Scan for the cell matching the given text and deliver its [x, y] coordinate at center. 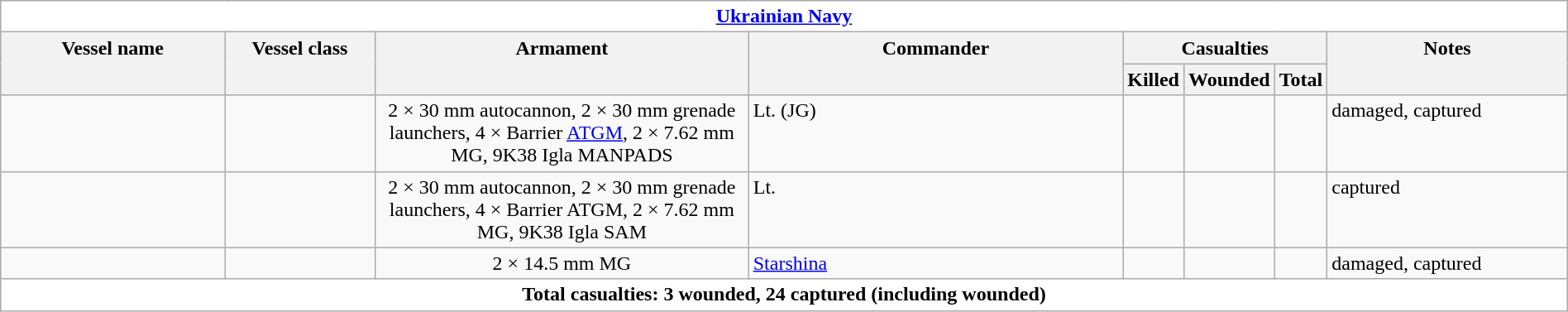
Total [1301, 79]
Notes [1447, 64]
Vessel name [112, 64]
2 × 30 mm autocannon, 2 × 30 mm grenade launchers, 4 × Barrier ATGM, 2 × 7.62 mm MG, 9K38 Igla SAM [562, 209]
Casualties [1226, 48]
Ukrainian Navy [784, 17]
Starshina [935, 263]
2 × 14.5 mm MG [562, 263]
Killed [1154, 79]
Lt. (JG) [935, 133]
captured [1447, 209]
Vessel class [300, 64]
2 × 30 mm autocannon, 2 × 30 mm grenade launchers, 4 × Barrier ATGM, 2 × 7.62 mm MG, 9K38 Igla MANPADS [562, 133]
Wounded [1229, 79]
Lt. [935, 209]
Total casualties: 3 wounded, 24 captured (including wounded) [784, 295]
Commander [935, 64]
Armament [562, 64]
